For the text-containing cell, return its midpoint in [x, y] coordinate format. 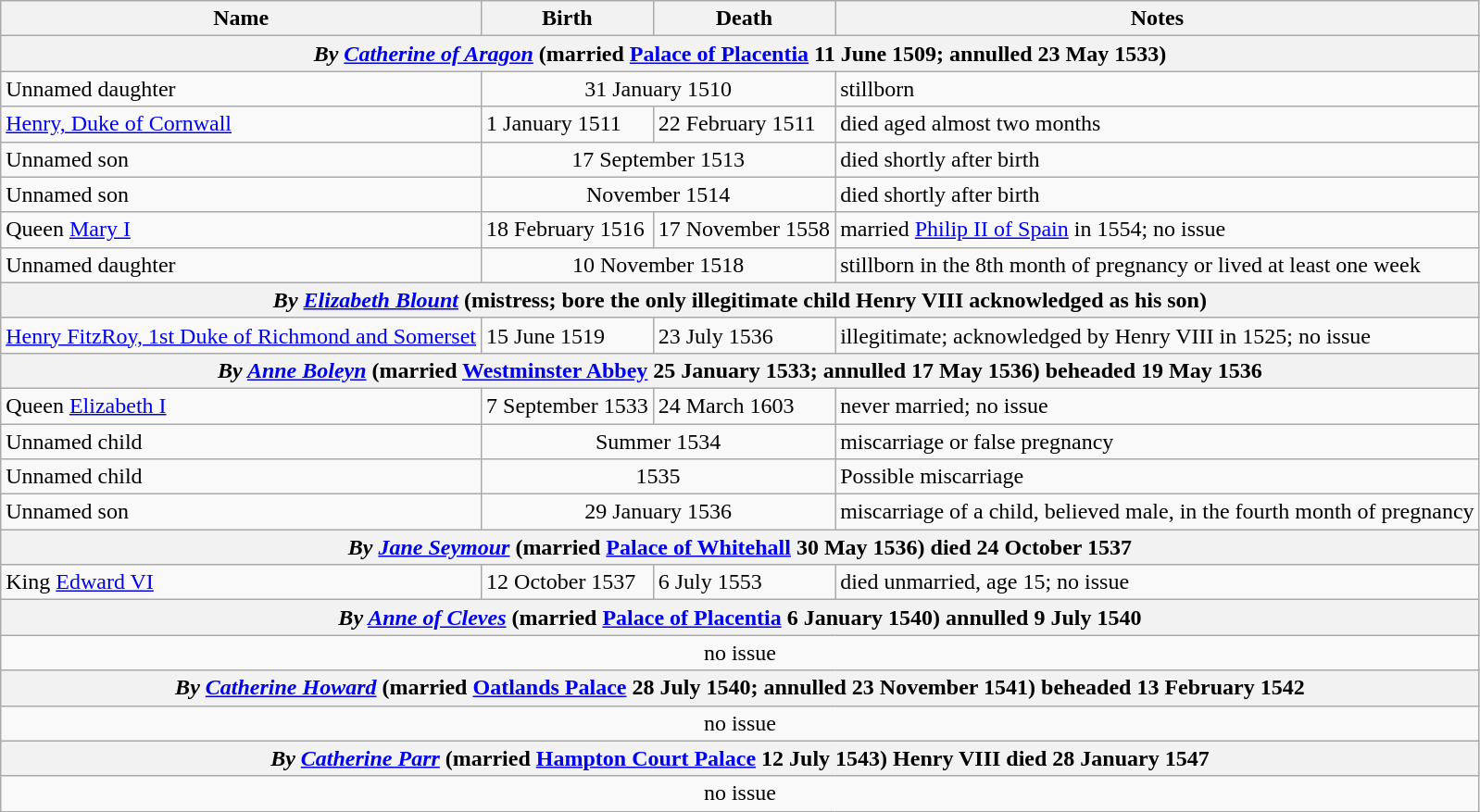
By Catherine of Aragon (married Palace of Placentia 11 June 1509; annulled 23 May 1533) [740, 54]
18 February 1516 [568, 230]
1535 [658, 477]
Henry FitzRoy, 1st Duke of Richmond and Somerset [241, 335]
November 1514 [658, 194]
23 July 1536 [744, 335]
died unmarried, age 15; no issue [1158, 582]
Summer 1534 [658, 442]
12 October 1537 [568, 582]
17 September 1513 [658, 159]
By Catherine Parr (married Hampton Court Palace 12 July 1543) Henry VIII died 28 January 1547 [740, 758]
22 February 1511 [744, 124]
illegitimate; acknowledged by Henry VIII in 1525; no issue [1158, 335]
31 January 1510 [658, 89]
Birth [568, 19]
married Philip II of Spain in 1554; no issue [1158, 230]
By Anne Boleyn (married Westminster Abbey 25 January 1533; annulled 17 May 1536) beheaded 19 May 1536 [740, 370]
24 March 1603 [744, 406]
By Jane Seymour (married Palace of Whitehall 30 May 1536) died 24 October 1537 [740, 547]
By Elizabeth Blount (mistress; bore the only illegitimate child Henry VIII acknowledged as his son) [740, 300]
stillborn [1158, 89]
died aged almost two months [1158, 124]
miscarriage or false pregnancy [1158, 442]
Notes [1158, 19]
29 January 1536 [658, 512]
Queen Mary I [241, 230]
17 November 1558 [744, 230]
By Anne of Cleves (married Palace of Placentia 6 January 1540) annulled 9 July 1540 [740, 618]
15 June 1519 [568, 335]
By Catherine Howard (married Oatlands Palace 28 July 1540; annulled 23 November 1541) beheaded 13 February 1542 [740, 688]
Henry, Duke of Cornwall [241, 124]
Possible miscarriage [1158, 477]
King Edward VI [241, 582]
never married; no issue [1158, 406]
10 November 1518 [658, 265]
6 July 1553 [744, 582]
1 January 1511 [568, 124]
Name [241, 19]
Queen Elizabeth I [241, 406]
Death [744, 19]
stillborn in the 8th month of pregnancy or lived at least one week [1158, 265]
7 September 1533 [568, 406]
miscarriage of a child, believed male, in the fourth month of pregnancy [1158, 512]
